Identify which cell holds the provided text, then report its [X, Y] central coordinate. 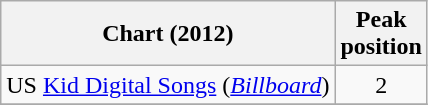
US Kid Digital Songs (Billboard) [168, 85]
Chart (2012) [168, 34]
Peakposition [381, 34]
2 [381, 85]
